Capture the cell that displays the provided text and extract its (X, Y) central coordinate. 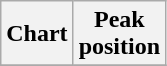
Chart (37, 34)
Peak position (119, 34)
